Find where the given text appears and provide that cell's center as (x, y) coordinate. 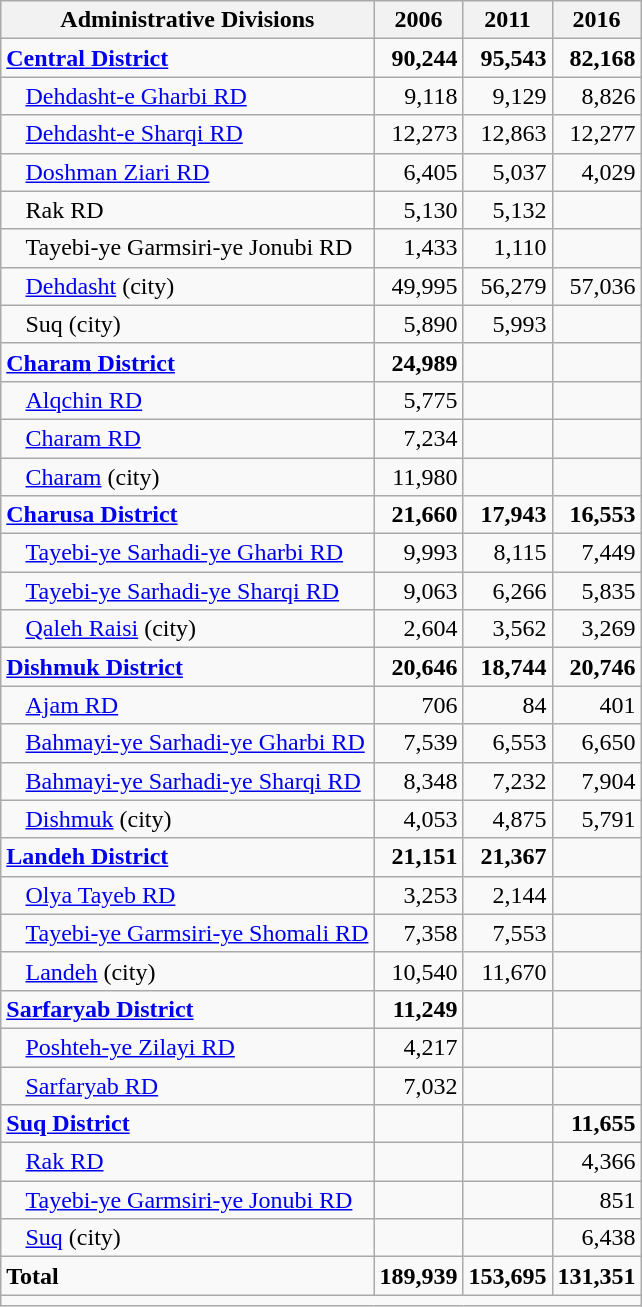
Tayebi-ye Sarhadi-ye Sharqi RD (188, 591)
3,562 (508, 629)
7,032 (418, 1085)
4,029 (596, 172)
9,129 (508, 96)
3,269 (596, 629)
Administrative Divisions (188, 20)
Bahmayi-ye Sarhadi-ye Sharqi RD (188, 781)
189,939 (418, 1276)
90,244 (418, 58)
2,604 (418, 629)
4,217 (418, 1047)
Charam (city) (188, 477)
Suq District (188, 1124)
2,144 (508, 895)
20,646 (418, 667)
6,553 (508, 743)
9,993 (418, 553)
1,110 (508, 248)
Landeh (city) (188, 971)
Charam District (188, 362)
9,063 (418, 591)
Central District (188, 58)
4,366 (596, 1162)
17,943 (508, 515)
84 (508, 705)
Dehdasht (city) (188, 286)
5,835 (596, 591)
Dishmuk (city) (188, 819)
5,890 (418, 324)
21,660 (418, 515)
Tayebi-ye Sarhadi-ye Gharbi RD (188, 553)
10,540 (418, 971)
12,277 (596, 134)
12,863 (508, 134)
7,358 (418, 933)
21,367 (508, 857)
21,151 (418, 857)
6,266 (508, 591)
7,553 (508, 933)
706 (418, 705)
56,279 (508, 286)
8,348 (418, 781)
12,273 (418, 134)
49,995 (418, 286)
3,253 (418, 895)
5,775 (418, 400)
Dehdasht-e Gharbi RD (188, 96)
24,989 (418, 362)
401 (596, 705)
Total (188, 1276)
851 (596, 1200)
Sarfaryab District (188, 1009)
Qaleh Raisi (city) (188, 629)
Alqchin RD (188, 400)
9,118 (418, 96)
4,053 (418, 819)
11,249 (418, 1009)
Poshteh-ye Zilayi RD (188, 1047)
Doshman Ziari RD (188, 172)
8,826 (596, 96)
18,744 (508, 667)
6,650 (596, 743)
11,655 (596, 1124)
7,539 (418, 743)
Tayebi-ye Garmsiri-ye Shomali RD (188, 933)
5,791 (596, 819)
Olya Tayeb RD (188, 895)
95,543 (508, 58)
Sarfaryab RD (188, 1085)
Dehdasht-e Sharqi RD (188, 134)
Charam RD (188, 438)
131,351 (596, 1276)
153,695 (508, 1276)
1,433 (418, 248)
11,980 (418, 477)
6,438 (596, 1238)
11,670 (508, 971)
2006 (418, 20)
57,036 (596, 286)
5,993 (508, 324)
7,904 (596, 781)
4,875 (508, 819)
Dishmuk District (188, 667)
7,234 (418, 438)
6,405 (418, 172)
5,037 (508, 172)
82,168 (596, 58)
7,449 (596, 553)
8,115 (508, 553)
5,132 (508, 210)
2016 (596, 20)
Landeh District (188, 857)
20,746 (596, 667)
7,232 (508, 781)
Ajam RD (188, 705)
Charusa District (188, 515)
5,130 (418, 210)
2011 (508, 20)
Bahmayi-ye Sarhadi-ye Gharbi RD (188, 743)
16,553 (596, 515)
